Return (x, y) of the center of cell containing provided text 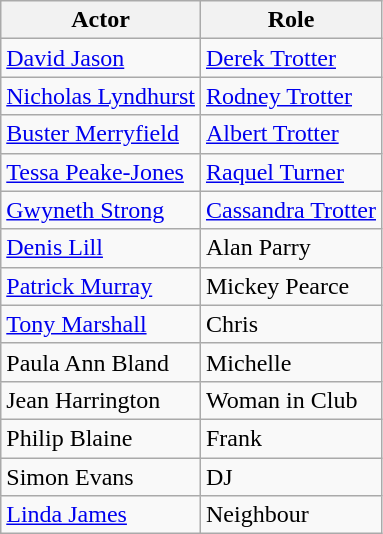
Philip Blaine (101, 438)
Michelle (290, 362)
Raquel Turner (290, 172)
Gwyneth Strong (101, 210)
Tony Marshall (101, 324)
Rodney Trotter (290, 96)
Paula Ann Bland (101, 362)
Woman in Club (290, 400)
Linda James (101, 515)
Cassandra Trotter (290, 210)
Derek Trotter (290, 58)
Buster Merryfield (101, 134)
David Jason (101, 58)
Denis Lill (101, 248)
Neighbour (290, 515)
Tessa Peake-Jones (101, 172)
Mickey Pearce (290, 286)
Frank (290, 438)
Nicholas Lyndhurst (101, 96)
Role (290, 20)
DJ (290, 477)
Alan Parry (290, 248)
Simon Evans (101, 477)
Jean Harrington (101, 400)
Albert Trotter (290, 134)
Actor (101, 20)
Chris (290, 324)
Patrick Murray (101, 286)
